Output the (x, y) coordinate of the center of the cell containing the given text.  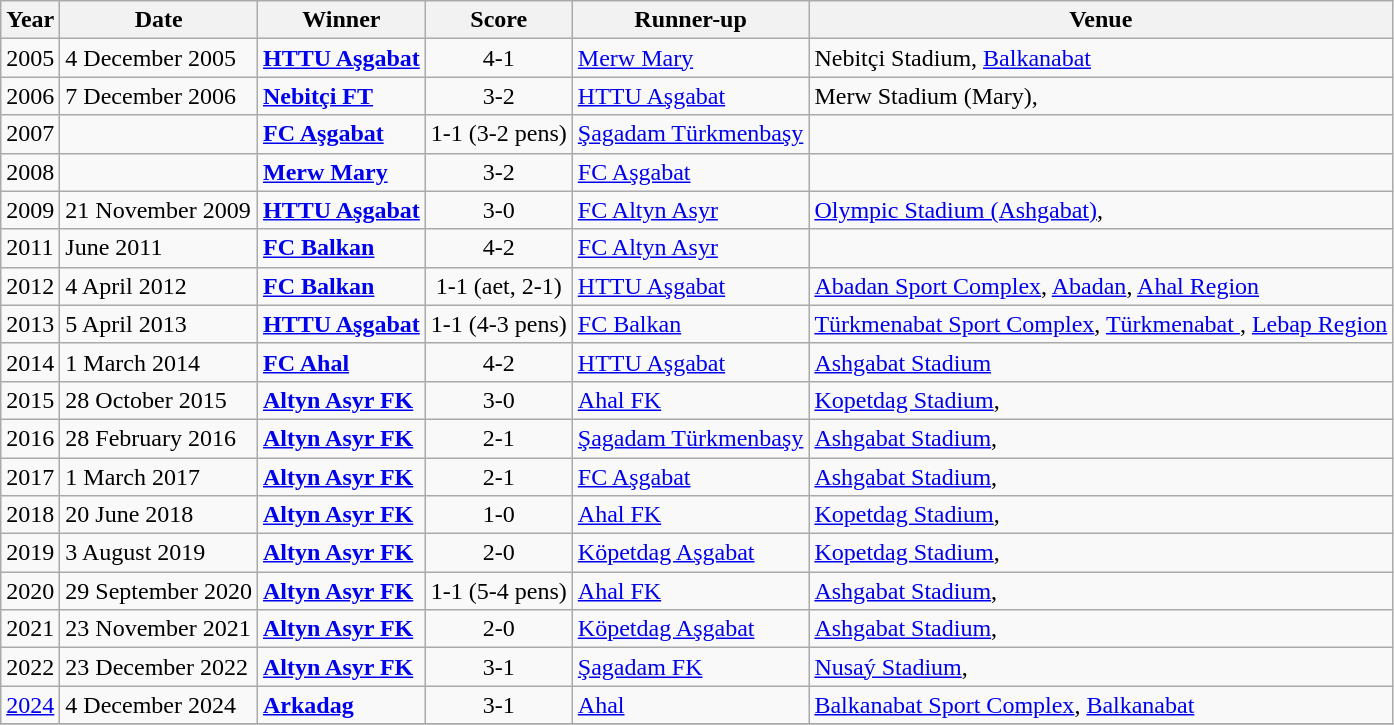
1-1 (aet, 2-1) (498, 286)
4-1 (498, 58)
FC Ahal (342, 362)
Venue (1101, 20)
Runner-up (690, 20)
1-0 (498, 515)
1-1 (5-4 pens) (498, 591)
Olympic Stadium (Ashgabat), (1101, 210)
4 April 2012 (159, 286)
Türkmenabat Sport Complex, Türkmenabat , Lebap Region (1101, 324)
Ashgabat Stadium (1101, 362)
Abadan Sport Complex, Abadan, Ahal Region (1101, 286)
2006 (30, 96)
3 August 2019 (159, 553)
2015 (30, 400)
2011 (30, 248)
Merw Stadium (Mary), (1101, 96)
2016 (30, 438)
Nusaý Stadium, (1101, 667)
1 March 2017 (159, 477)
1 March 2014 (159, 362)
Year (30, 20)
2022 (30, 667)
1-1 (4-3 pens) (498, 324)
4 December 2005 (159, 58)
2013 (30, 324)
Arkadag (342, 705)
Şagadam FK (690, 667)
23 November 2021 (159, 629)
2021 (30, 629)
Ahal (690, 705)
2007 (30, 134)
Winner (342, 20)
2014 (30, 362)
7 December 2006 (159, 96)
20 June 2018 (159, 515)
Nebitçi Stadium, Balkanabat (1101, 58)
2008 (30, 172)
23 December 2022 (159, 667)
1-1 (3-2 pens) (498, 134)
21 November 2009 (159, 210)
Nebitçi FT (342, 96)
28 October 2015 (159, 400)
29 September 2020 (159, 591)
28 February 2016 (159, 438)
2018 (30, 515)
June 2011 (159, 248)
2020 (30, 591)
2019 (30, 553)
4 December 2024 (159, 705)
2017 (30, 477)
2005 (30, 58)
Score (498, 20)
2012 (30, 286)
5 April 2013 (159, 324)
2009 (30, 210)
Balkanabat Sport Complex, Balkanabat (1101, 705)
2024 (30, 705)
Date (159, 20)
